Output the [X, Y] coordinate of the center of the cell containing the given text.  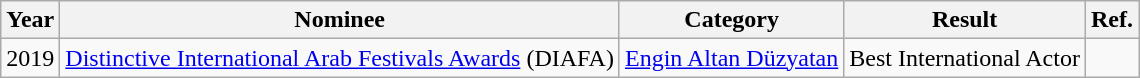
Category [731, 20]
Result [965, 20]
Ref. [1112, 20]
Engin Altan Düzyatan [731, 58]
2019 [30, 58]
Year [30, 20]
Nominee [340, 20]
Best International Actor [965, 58]
Distinctive International Arab Festivals Awards (DIAFA) [340, 58]
